Detect which cell encompasses the target text, then output its [X, Y] center coordinate. 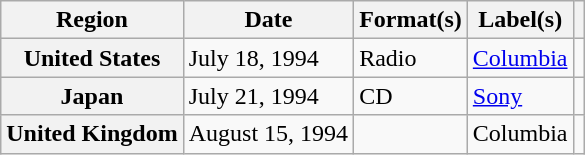
July 21, 1994 [268, 96]
Date [268, 20]
Radio [411, 58]
Format(s) [411, 20]
July 18, 1994 [268, 58]
United States [92, 58]
Sony [520, 96]
August 15, 1994 [268, 134]
CD [411, 96]
Japan [92, 96]
Region [92, 20]
United Kingdom [92, 134]
Label(s) [520, 20]
